Output the [x, y] coordinate of the center of the cell containing the given text.  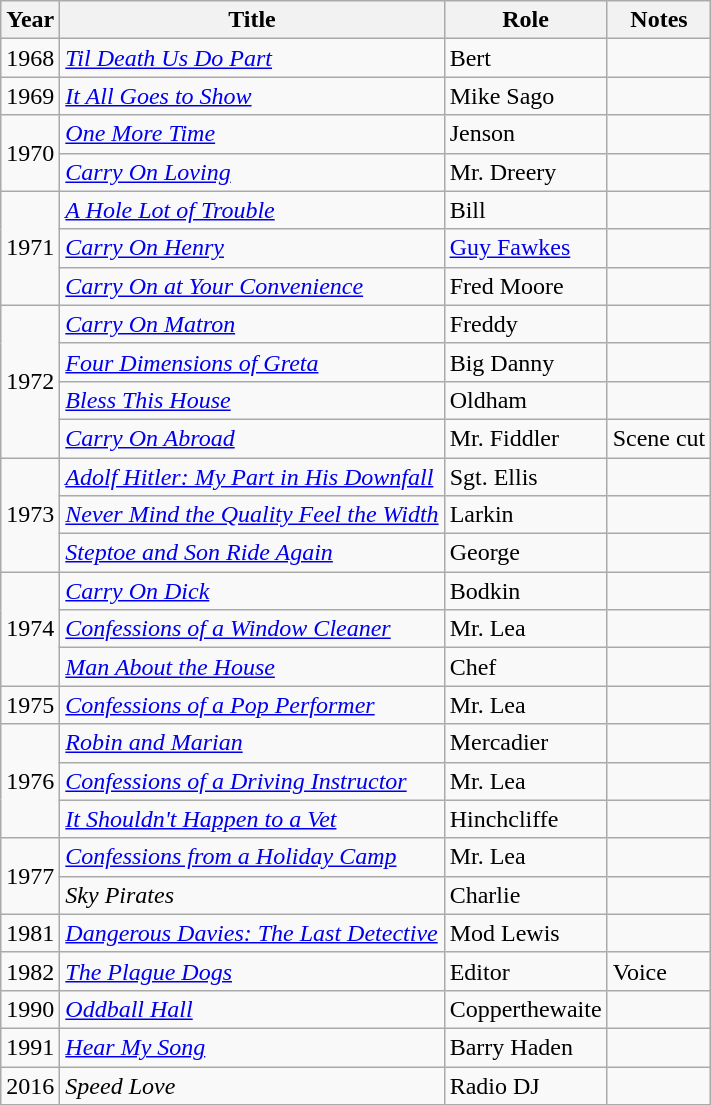
Carry On Abroad [252, 438]
Chef [526, 667]
Jenson [526, 134]
Scene cut [659, 438]
1977 [30, 876]
Freddy [526, 324]
Bert [526, 58]
1982 [30, 971]
Bill [526, 210]
1991 [30, 1047]
George [526, 553]
Sgt. Ellis [526, 477]
Role [526, 20]
Mr. Fiddler [526, 438]
Carry On Matron [252, 324]
Year [30, 20]
Editor [526, 971]
Mercadier [526, 743]
Steptoe and Son Ride Again [252, 553]
Confessions of a Window Cleaner [252, 629]
Man About the House [252, 667]
Bless This House [252, 400]
Confessions of a Driving Instructor [252, 781]
Charlie [526, 895]
Never Mind the Quality Feel the Width [252, 515]
Fred Moore [526, 286]
Robin and Marian [252, 743]
Oldham [526, 400]
Big Danny [526, 362]
Voice [659, 971]
Hinchcliffe [526, 819]
Speed Love [252, 1085]
Dangerous Davies: The Last Detective [252, 933]
1975 [30, 705]
1990 [30, 1009]
Til Death Us Do Part [252, 58]
1972 [30, 381]
Barry Haden [526, 1047]
One More Time [252, 134]
Carry On Loving [252, 172]
Mr. Dreery [526, 172]
Confessions from a Holiday Camp [252, 857]
1969 [30, 96]
Larkin [526, 515]
A Hole Lot of Trouble [252, 210]
1973 [30, 515]
It All Goes to Show [252, 96]
Title [252, 20]
Confessions of a Pop Performer [252, 705]
1970 [30, 153]
1981 [30, 933]
Guy Fawkes [526, 248]
1968 [30, 58]
Carry On Dick [252, 591]
Carry On Henry [252, 248]
The Plague Dogs [252, 971]
Carry On at Your Convenience [252, 286]
Sky Pirates [252, 895]
Four Dimensions of Greta [252, 362]
1976 [30, 781]
Hear My Song [252, 1047]
1974 [30, 629]
It Shouldn't Happen to a Vet [252, 819]
Bodkin [526, 591]
Copperthewaite [526, 1009]
2016 [30, 1085]
Mod Lewis [526, 933]
Adolf Hitler: My Part in His Downfall [252, 477]
Radio DJ [526, 1085]
Oddball Hall [252, 1009]
Notes [659, 20]
Mike Sago [526, 96]
1971 [30, 248]
